Search for the cell housing the specified text and yield its (x, y) center coordinate. 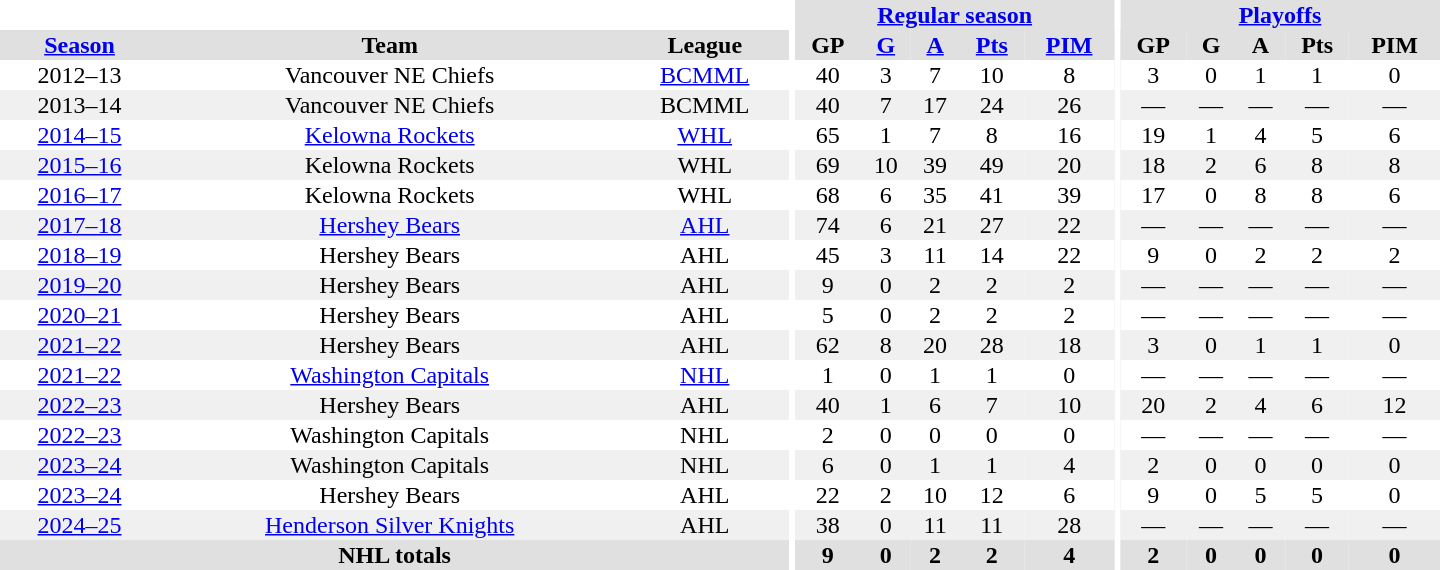
62 (828, 345)
27 (992, 225)
19 (1153, 135)
2013–14 (80, 105)
Team (390, 45)
2018–19 (80, 255)
38 (828, 525)
35 (934, 195)
2017–18 (80, 225)
69 (828, 165)
74 (828, 225)
26 (1070, 105)
2020–21 (80, 315)
49 (992, 165)
21 (934, 225)
41 (992, 195)
Regular season (955, 15)
Henderson Silver Knights (390, 525)
2019–20 (80, 285)
League (704, 45)
68 (828, 195)
2012–13 (80, 75)
2014–15 (80, 135)
2024–25 (80, 525)
24 (992, 105)
Playoffs (1280, 15)
NHL totals (394, 555)
2015–16 (80, 165)
65 (828, 135)
14 (992, 255)
2016–17 (80, 195)
16 (1070, 135)
45 (828, 255)
Season (80, 45)
